For the text-containing cell, return its midpoint in [x, y] coordinate format. 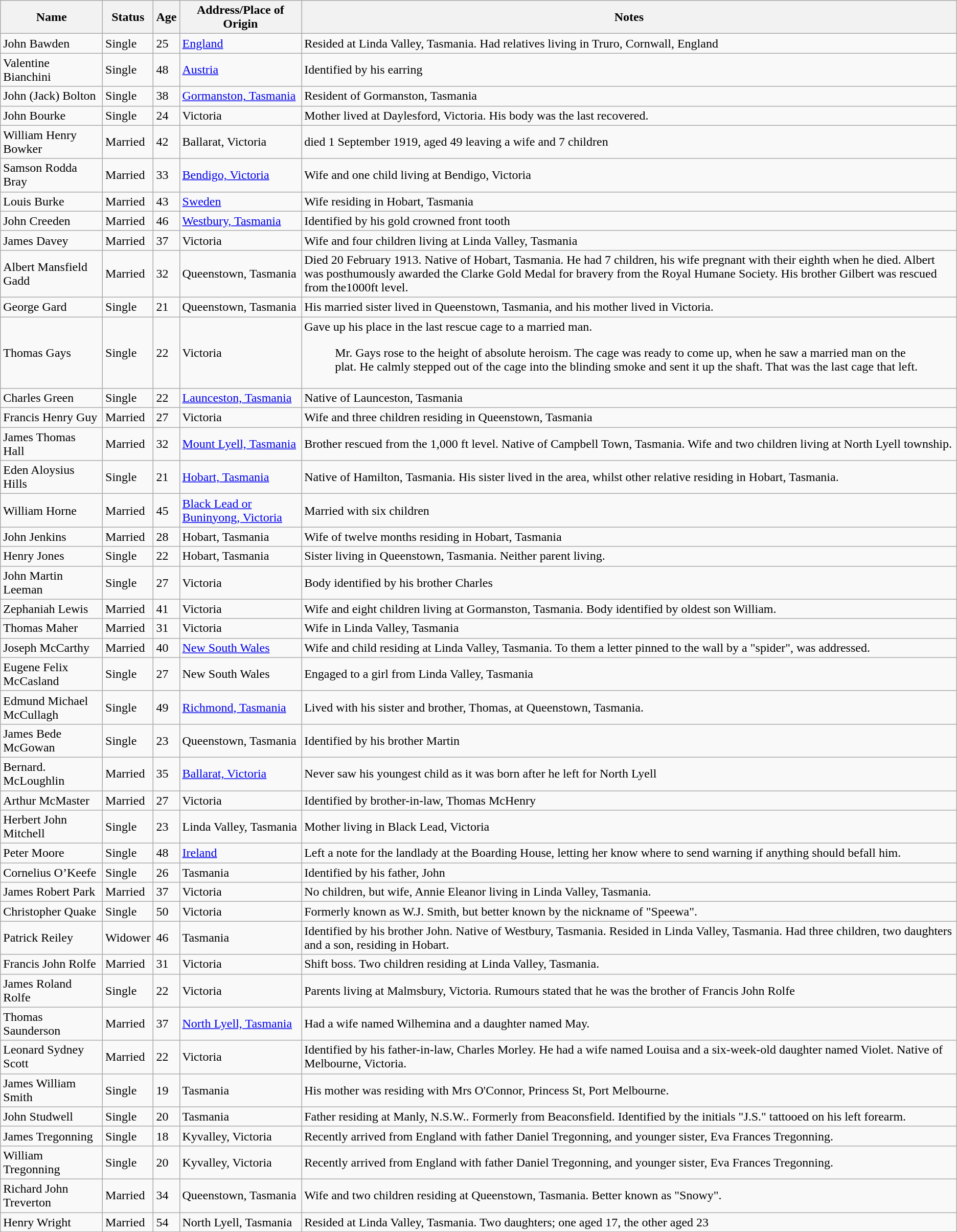
Louis Burke [52, 201]
50 [167, 911]
No children, but wife, Annie Eleanor living in Linda Valley, Tasmania. [629, 892]
33 [167, 175]
Thomas Maher [52, 628]
John Bourke [52, 116]
died 1 September 1919, aged 49 leaving a wife and 7 children [629, 142]
26 [167, 873]
Zephaniah Lewis [52, 609]
Never saw his youngest child as it was born after he left for North Lyell [629, 774]
John Martin Leeman [52, 583]
James Thomas Hall [52, 444]
Albert Mansfield Gadd [52, 273]
Resided at Linda Valley, Tasmania. Two daughters; one aged 17, the other aged 23 [629, 1222]
William Henry Bowker [52, 142]
24 [167, 116]
Native of Hamilton, Tasmania. His sister lived in the area, whilst other relative residing in Hobart, Tasmania. [629, 477]
Identified by his father-in-law, Charles Morley. He had a wife named Louisa and a six-week-old daughter named Violet. Native of Melbourne, Victoria. [629, 1057]
Charles Green [52, 398]
Native of Launceston, Tasmania [629, 398]
Henry Wright [52, 1222]
Wife and three children residing in Queenstown, Tasmania [629, 418]
Leonard Sydney Scott [52, 1057]
His married sister lived in Queenstown, Tasmania, and his mother lived in Victoria. [629, 307]
Ireland [240, 853]
Identified by his brother Martin [629, 740]
William Horne [52, 510]
John Studwell [52, 1116]
Father residing at Manly, N.S.W.. Formerly from Beaconsfield. Identified by the initials "J.S." tattooed on his left forearm. [629, 1116]
Identified by his father, John [629, 873]
40 [167, 648]
Richmond, Tasmania [240, 708]
Arthur McMaster [52, 800]
38 [167, 96]
Edmund Michael McCullagh [52, 708]
John Jenkins [52, 537]
James Robert Park [52, 892]
Francis Henry Guy [52, 418]
Identified by brother-in-law, Thomas McHenry [629, 800]
Austria [240, 70]
Identified by his earring [629, 70]
Lived with his sister and brother, Thomas, at Queenstown, Tasmania. [629, 708]
John (Jack) Bolton [52, 96]
Thomas Saunderson [52, 1023]
Parents living at Malmsbury, Victoria. Rumours stated that he was the brother of Francis John Rolfe [629, 991]
18 [167, 1136]
England [240, 43]
Wife residing in Hobart, Tasmania [629, 201]
Wife and four children living at Linda Valley, Tasmania [629, 240]
Westbury, Tasmania [240, 221]
His mother was residing with Mrs O'Connor, Princess St, Port Melbourne. [629, 1090]
Sweden [240, 201]
Body identified by his brother Charles [629, 583]
25 [167, 43]
Samson Rodda Bray [52, 175]
Resided at Linda Valley, Tasmania. Had relatives living in Truro, Cornwall, England [629, 43]
34 [167, 1195]
49 [167, 708]
James Bede McGowan [52, 740]
42 [167, 142]
Mother lived at Daylesford, Victoria. His body was the last recovered. [629, 116]
Joseph McCarthy [52, 648]
Notes [629, 17]
Peter Moore [52, 853]
Wife and eight children living at Gormanston, Tasmania. Body identified by oldest son William. [629, 609]
Christopher Quake [52, 911]
Herbert John Mitchell [52, 827]
James Tregonning [52, 1136]
Widower [128, 938]
James Roland Rolfe [52, 991]
35 [167, 774]
Henry Jones [52, 556]
Mount Lyell, Tasmania [240, 444]
Wife and child residing at Linda Valley, Tasmania. To them a letter pinned to the wall by a "spider", was addressed. [629, 648]
Address/Place of Origin [240, 17]
Identified by his gold crowned front tooth [629, 221]
Bendigo, Victoria [240, 175]
Linda Valley, Tasmania [240, 827]
Engaged to a girl from Linda Valley, Tasmania [629, 674]
Cornelius O’Keefe [52, 873]
Black Lead or Buninyong, Victoria [240, 510]
Age [167, 17]
Thomas Gays [52, 353]
41 [167, 609]
Brother rescued from the 1,000 ft level. Native of Campbell Town, Tasmania. Wife and two children living at North Lyell township. [629, 444]
Sister living in Queenstown, Tasmania. Neither parent living. [629, 556]
Name [52, 17]
28 [167, 537]
Eugene Felix McCasland [52, 674]
Launceston, Tasmania [240, 398]
Gormanston, Tasmania [240, 96]
45 [167, 510]
Wife and one child living at Bendigo, Victoria [629, 175]
19 [167, 1090]
Bernard. McLoughlin [52, 774]
Richard John Treverton [52, 1195]
John Creeden [52, 221]
Shift boss. Two children residing at Linda Valley, Tasmania. [629, 964]
Valentine Bianchini [52, 70]
Mother living in Black Lead, Victoria [629, 827]
Resident of Gormanston, Tasmania [629, 96]
Francis John Rolfe [52, 964]
Status [128, 17]
William Tregonning [52, 1162]
Patrick Reiley [52, 938]
54 [167, 1222]
Married with six children [629, 510]
John Bawden [52, 43]
Had a wife named Wilhemina and a daughter named May. [629, 1023]
Wife and two children residing at Queenstown, Tasmania. Better known as "Snowy". [629, 1195]
Left a note for the landlady at the Boarding House, letting her know where to send warning if anything should befall him. [629, 853]
George Gard [52, 307]
Wife in Linda Valley, Tasmania [629, 628]
James William Smith [52, 1090]
Formerly known as W.J. Smith, but better known by the nickname of "Speewa". [629, 911]
Wife of twelve months residing in Hobart, Tasmania [629, 537]
James Davey [52, 240]
43 [167, 201]
Eden Aloysius Hills [52, 477]
